Return (X, Y) of the center of cell containing provided text 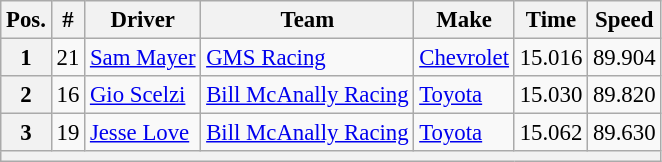
89.904 (624, 58)
15.030 (550, 95)
1 (26, 58)
3 (26, 133)
Jesse Love (143, 133)
19 (68, 133)
Speed (624, 20)
15.062 (550, 133)
Gio Scelzi (143, 95)
GMS Racing (308, 58)
Time (550, 20)
89.630 (624, 133)
16 (68, 95)
89.820 (624, 95)
2 (26, 95)
Pos. (26, 20)
Driver (143, 20)
21 (68, 58)
Sam Mayer (143, 58)
15.016 (550, 58)
Make (464, 20)
Team (308, 20)
# (68, 20)
Chevrolet (464, 58)
